From the cell containing the given text, extract its center point as [X, Y] coordinate. 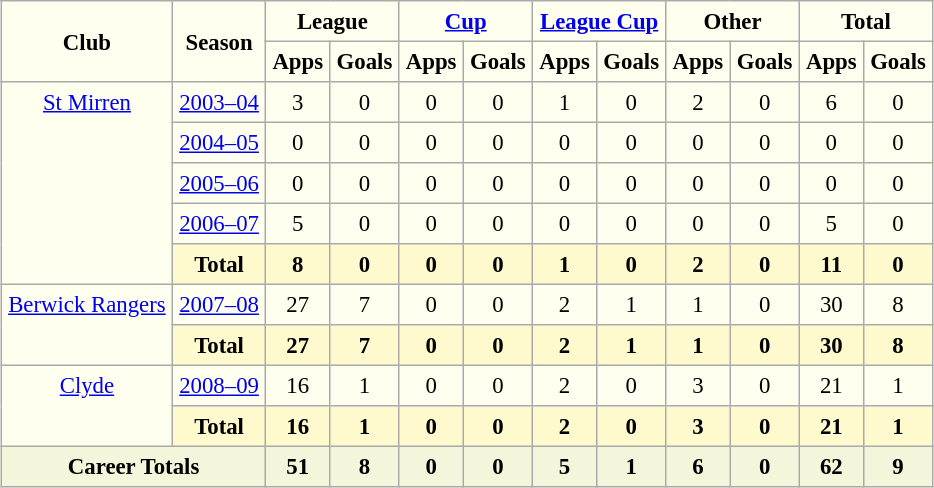
Club [86, 42]
League Cup [598, 21]
Other [732, 21]
Career Totals [133, 466]
St Mirren [86, 183]
Season [218, 42]
2004–05 [218, 142]
League [332, 21]
Clyde [86, 406]
2008–09 [218, 385]
62 [831, 466]
2005–06 [218, 183]
Berwick Rangers [86, 324]
51 [298, 466]
2003–04 [218, 102]
Cup [466, 21]
11 [831, 264]
2007–08 [218, 304]
2006–07 [218, 223]
9 [898, 466]
